Determine the [x, y] coordinate at the center of the cell enclosing the given text.  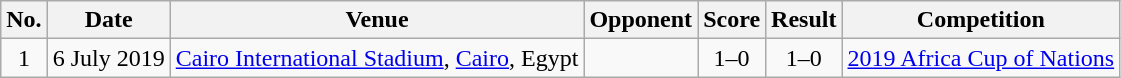
Cairo International Stadium, Cairo, Egypt [377, 58]
Venue [377, 20]
Competition [981, 20]
Opponent [641, 20]
2019 Africa Cup of Nations [981, 58]
No. [24, 20]
Date [108, 20]
6 July 2019 [108, 58]
1 [24, 58]
Score [732, 20]
Result [804, 20]
